Detect which cell encompasses the target text, then output its [x, y] center coordinate. 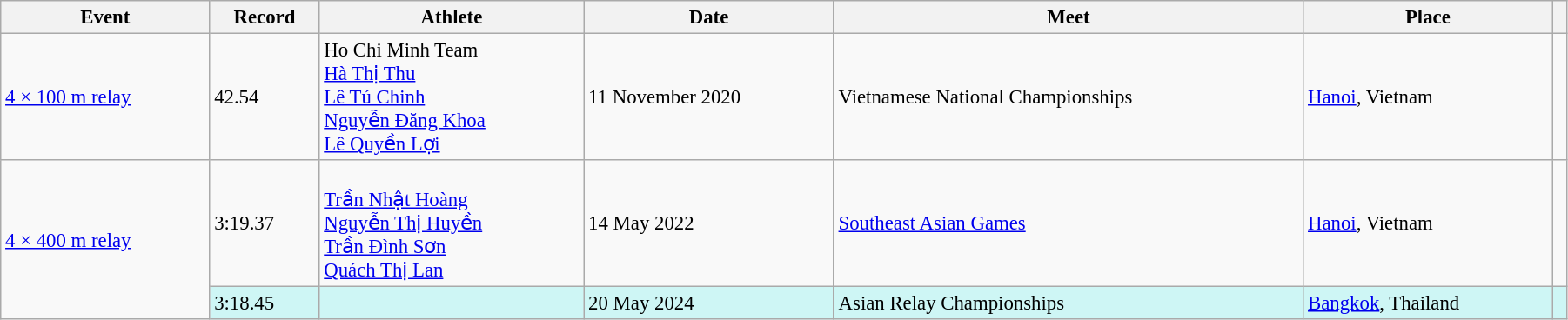
Event [105, 17]
Record [265, 17]
Trần Nhật HoàngNguyễn Thị HuyềnTrần Đình SơnQuách Thị Lan [452, 223]
Date [708, 17]
Place [1428, 17]
Meet [1069, 17]
3:19.37 [265, 223]
Asian Relay Championships [1069, 303]
4 × 400 m relay [105, 240]
42.54 [265, 97]
Southeast Asian Games [1069, 223]
Athlete [452, 17]
11 November 2020 [708, 97]
Vietnamese National Championships [1069, 97]
4 × 100 m relay [105, 97]
14 May 2022 [708, 223]
3:18.45 [265, 303]
Bangkok, Thailand [1428, 303]
20 May 2024 [708, 303]
Ho Chi Minh TeamHà Thị ThuLê Tú ChinhNguyễn Đăng KhoaLê Quyền Lợi [452, 97]
